Search for the cell housing the specified text and yield its (x, y) center coordinate. 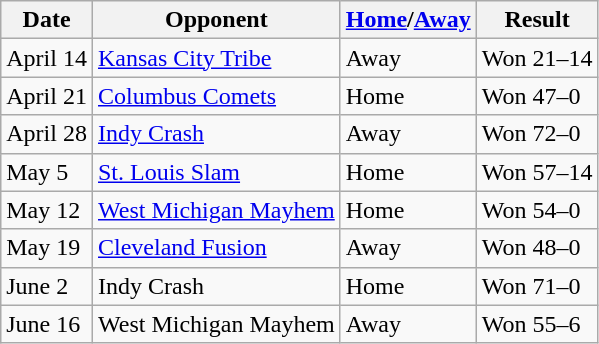
Won 71–0 (537, 286)
Kansas City Tribe (216, 58)
Date (47, 20)
June 16 (47, 324)
Won 48–0 (537, 248)
Home/Away (408, 20)
April 28 (47, 134)
Columbus Comets (216, 96)
Opponent (216, 20)
Won 57–14 (537, 172)
April 14 (47, 58)
June 2 (47, 286)
Won 55–6 (537, 324)
May 5 (47, 172)
Cleveland Fusion (216, 248)
Won 21–14 (537, 58)
May 12 (47, 210)
Result (537, 20)
May 19 (47, 248)
Won 54–0 (537, 210)
April 21 (47, 96)
St. Louis Slam (216, 172)
Won 47–0 (537, 96)
Won 72–0 (537, 134)
